From the cell containing the given text, extract its center point as (x, y) coordinate. 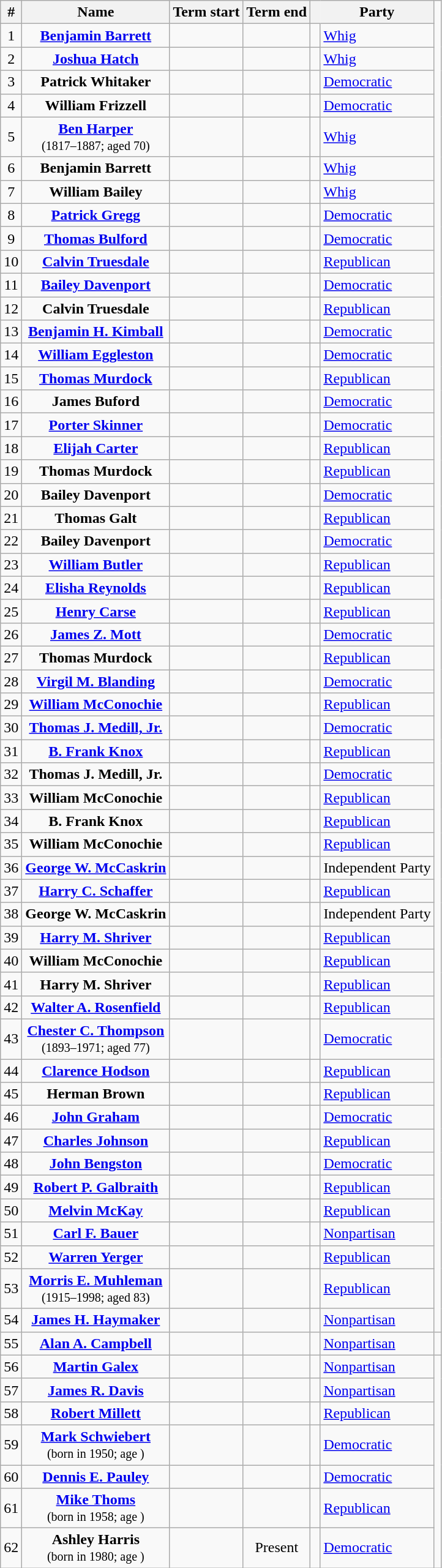
Martin Galex (96, 1367)
51 (11, 1234)
40 (11, 961)
46 (11, 1117)
Herman Brown (96, 1094)
35 (11, 844)
John Graham (96, 1117)
Patrick Gregg (96, 215)
William Butler (96, 565)
Patrick Whitaker (96, 82)
32 (11, 775)
36 (11, 868)
William Frizzell (96, 105)
John Bengston (96, 1164)
1 (11, 36)
Walter A. Rosenfield (96, 1007)
60 (11, 1476)
55 (11, 1343)
Morris E. Muhleman(1915–1998; aged 83) (96, 1288)
17 (11, 425)
19 (11, 471)
Ben Harper(1817–1887; aged 70) (96, 137)
52 (11, 1257)
41 (11, 984)
37 (11, 891)
Robert Millett (96, 1413)
James Buford (96, 402)
30 (11, 728)
24 (11, 588)
44 (11, 1071)
26 (11, 634)
Term start (206, 12)
34 (11, 821)
Charles Johnson (96, 1141)
21 (11, 518)
Carl F. Bauer (96, 1234)
Henry Carse (96, 611)
Elijah Carter (96, 448)
2 (11, 59)
William Eggleston (96, 355)
54 (11, 1320)
Mark Schwiebert(born in 1950; age ) (96, 1445)
James H. Haymaker (96, 1320)
23 (11, 565)
45 (11, 1094)
3 (11, 82)
43 (11, 1038)
39 (11, 937)
42 (11, 1007)
49 (11, 1187)
14 (11, 355)
16 (11, 402)
58 (11, 1413)
25 (11, 611)
Name (96, 12)
Porter Skinner (96, 425)
18 (11, 448)
10 (11, 261)
28 (11, 681)
Robert P. Galbraith (96, 1187)
Harry C. Schaffer (96, 891)
27 (11, 658)
Benjamin H. Kimball (96, 332)
31 (11, 751)
22 (11, 541)
62 (11, 1548)
7 (11, 192)
Thomas Galt (96, 518)
Present (277, 1548)
Warren Yerger (96, 1257)
53 (11, 1288)
13 (11, 332)
Melvin McKay (96, 1210)
Joshua Hatch (96, 59)
38 (11, 914)
5 (11, 137)
56 (11, 1367)
James R. Davis (96, 1390)
59 (11, 1445)
61 (11, 1509)
9 (11, 238)
Thomas Bulford (96, 238)
Alan A. Campbell (96, 1343)
48 (11, 1164)
William Bailey (96, 192)
29 (11, 705)
Elisha Reynolds (96, 588)
Dennis E. Pauley (96, 1476)
Term end (277, 12)
Mike Thoms(born in 1958; age ) (96, 1509)
11 (11, 285)
6 (11, 168)
Clarence Hodson (96, 1071)
8 (11, 215)
15 (11, 378)
50 (11, 1210)
20 (11, 495)
# (11, 12)
Party (377, 12)
Ashley Harris(born in 1980; age ) (96, 1548)
33 (11, 798)
James Z. Mott (96, 634)
4 (11, 105)
12 (11, 308)
Chester C. Thompson(1893–1971; aged 77) (96, 1038)
57 (11, 1390)
Virgil M. Blanding (96, 681)
47 (11, 1141)
